Pinpoint the cell where the given text exists, returning its (X, Y) midpoint coordinate. 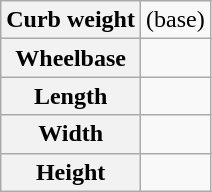
Curb weight (71, 20)
Width (71, 134)
(base) (175, 20)
Length (71, 96)
Height (71, 172)
Wheelbase (71, 58)
